Pinpoint the cell where the given text exists, returning its (X, Y) midpoint coordinate. 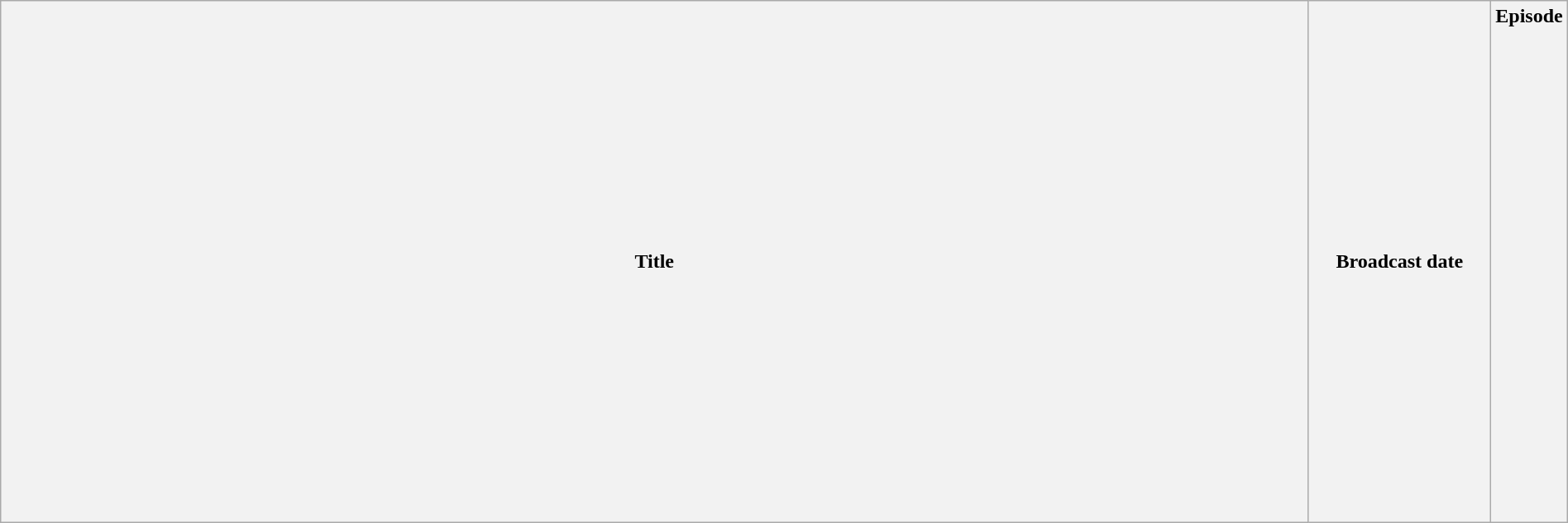
Title (655, 262)
Episode (1529, 262)
Broadcast date (1399, 262)
